Pinpoint the cell where the given text exists, returning its (X, Y) midpoint coordinate. 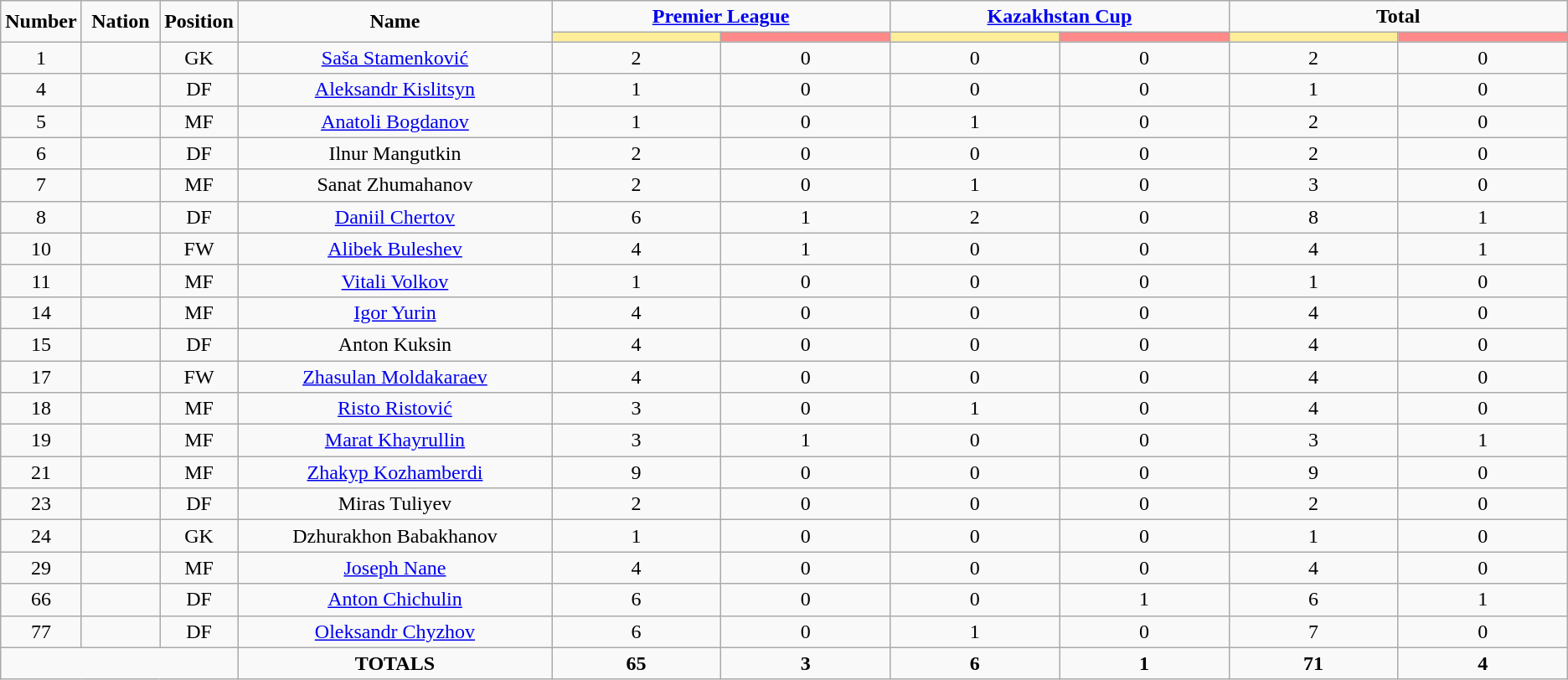
Number (41, 22)
Total (1398, 17)
Kazakhstan Cup (1060, 17)
10 (41, 249)
Dzhurakhon Babakhanov (395, 536)
Marat Khayrullin (395, 440)
Position (199, 22)
Daniil Chertov (395, 217)
TOTALS (395, 663)
Risto Ristović (395, 409)
Zhakyp Kozhamberdi (395, 472)
77 (41, 631)
Nation (121, 22)
Oleksandr Chyzhov (395, 631)
Aleksandr Kislitsyn (395, 90)
Sanat Zhumahanov (395, 185)
Anatoli Bogdanov (395, 121)
29 (41, 568)
14 (41, 312)
Anton Kuksin (395, 344)
5 (41, 121)
Miras Tuliyev (395, 504)
Premier League (720, 17)
24 (41, 536)
21 (41, 472)
Joseph Nane (395, 568)
15 (41, 344)
19 (41, 440)
66 (41, 600)
17 (41, 376)
65 (636, 663)
Alibek Buleshev (395, 249)
18 (41, 409)
Anton Chichulin (395, 600)
Ilnur Mangutkin (395, 153)
71 (1313, 663)
Vitali Volkov (395, 281)
Igor Yurin (395, 312)
11 (41, 281)
Name (395, 22)
23 (41, 504)
Zhasulan Moldakaraev (395, 376)
Saša Stamenković (395, 58)
